Extract the (x, y) coordinate from the center of the cell holding the provided text.  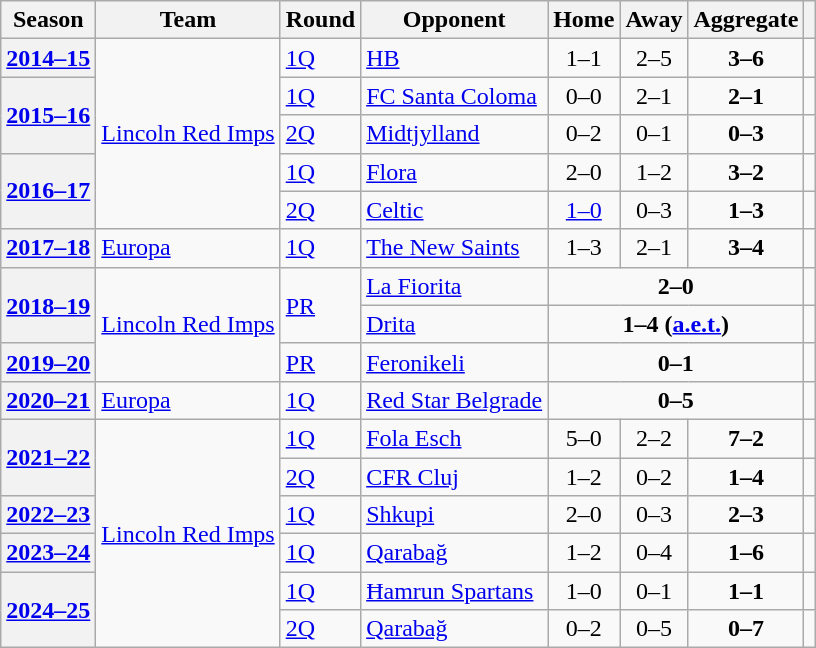
3–4 (746, 248)
The New Saints (454, 248)
2016–17 (48, 191)
2024–25 (48, 610)
Round (320, 20)
1–4 (a.e.t.) (676, 324)
1–6 (746, 553)
2023–24 (48, 553)
3–2 (746, 172)
2022–23 (48, 515)
2018–19 (48, 305)
La Fiorita (454, 286)
2–2 (654, 438)
2019–20 (48, 362)
Shkupi (454, 515)
FC Santa Coloma (454, 96)
2–3 (746, 515)
Opponent (454, 20)
2014–15 (48, 58)
Fola Esch (454, 438)
3–6 (746, 58)
CFR Cluj (454, 477)
2020–21 (48, 400)
HB (454, 58)
Feronikeli (454, 362)
0–0 (584, 96)
0–7 (746, 629)
Away (654, 20)
1–4 (746, 477)
Aggregate (746, 20)
2–5 (654, 58)
7–2 (746, 438)
Home (584, 20)
0–4 (654, 553)
5–0 (584, 438)
Celtic (454, 210)
Drita (454, 324)
2021–22 (48, 457)
Ħamrun Spartans (454, 591)
Team (188, 20)
Red Star Belgrade (454, 400)
Season (48, 20)
2015–16 (48, 115)
Flora (454, 172)
Midtjylland (454, 134)
2017–18 (48, 248)
